Locate the cell with the specified text and output its [X, Y] center coordinate. 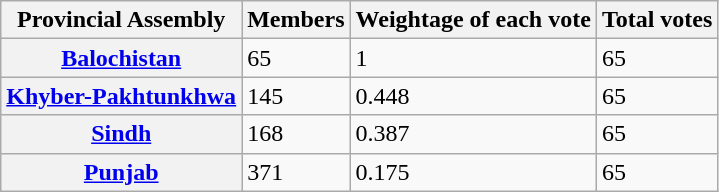
145 [296, 96]
Total votes [657, 20]
371 [296, 172]
168 [296, 134]
Members [296, 20]
Balochistan [122, 58]
Punjab [122, 172]
Weightage of each vote [473, 20]
0.175 [473, 172]
Khyber-Pakhtunkhwa [122, 96]
Provincial Assembly [122, 20]
Sindh [122, 134]
0.448 [473, 96]
0.387 [473, 134]
1 [473, 58]
